Provide the [X, Y] coordinate of the cell's center where the given text is located.  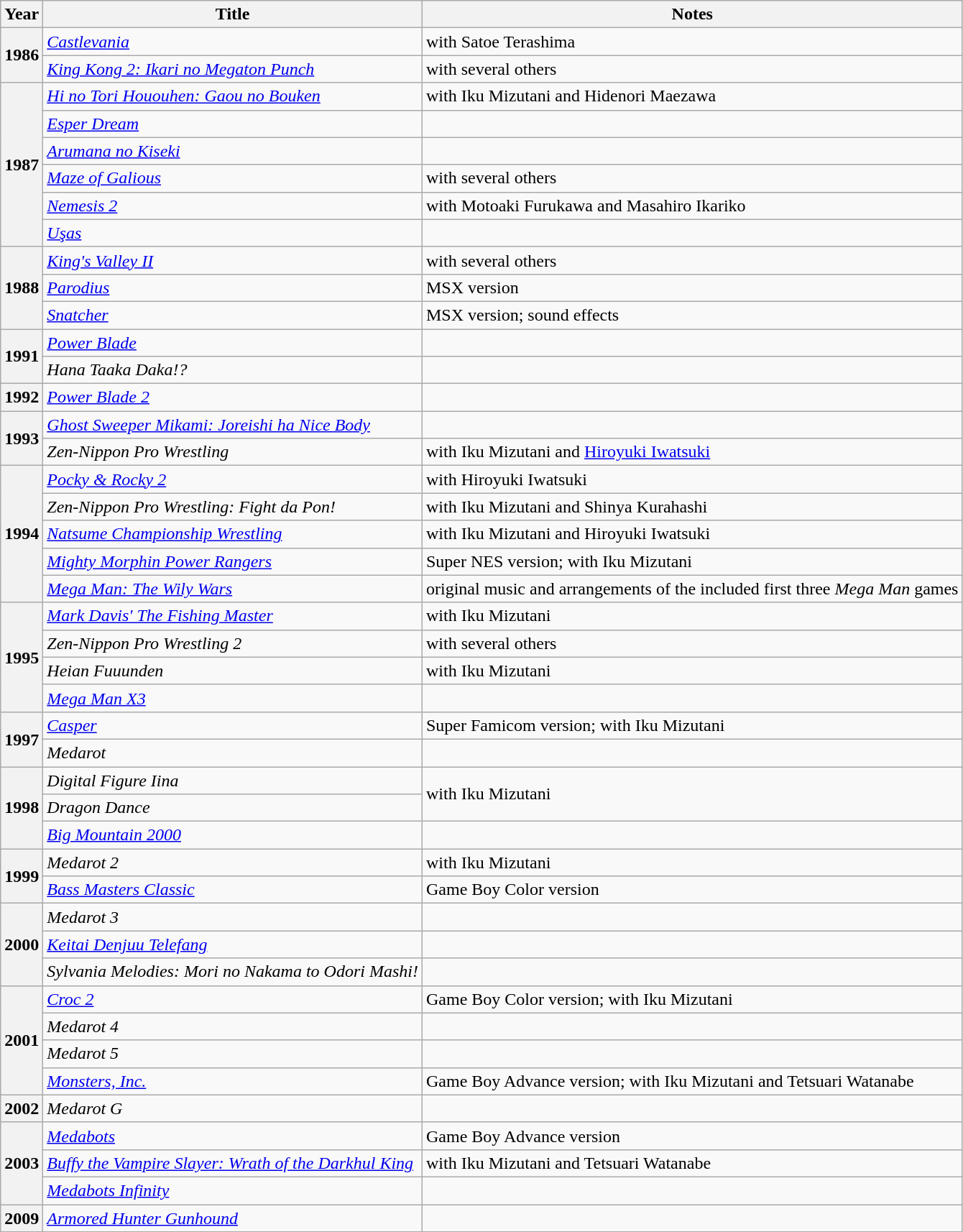
1997 [22, 739]
Uşas [233, 233]
Zen-Nippon Pro Wrestling 2 [233, 643]
Medabots Infinity [233, 1190]
Monsters, Inc. [233, 1081]
Hi no Tori Hououhen: Gaou no Bouken [233, 96]
Pocky & Rocky 2 [233, 479]
Medarot 3 [233, 917]
Game Boy Color version; with Iku Mizutani [692, 999]
Ghost Sweeper Mikami: Joreishi ha Nice Body [233, 425]
Medarot 2 [233, 863]
2009 [22, 1218]
2003 [22, 1163]
1986 [22, 55]
Game Boy Advance version [692, 1136]
1999 [22, 876]
Heian Fuuunden [233, 671]
Maze of Galious [233, 178]
Bass Masters Classic [233, 890]
original music and arrangements of the included first three Mega Man games [692, 589]
King Kong 2: Ikari no Megaton Punch [233, 69]
Dragon Dance [233, 808]
Year [22, 14]
Hana Taaka Daka!? [233, 370]
Buffy the Vampire Slayer: Wrath of the Darkhul King [233, 1163]
with Iku Mizutani and Shinya Kurahashi [692, 507]
Mark Davis' The Fishing Master [233, 616]
Casper [233, 725]
Natsume Championship Wrestling [233, 534]
Arumana no Kiseki [233, 151]
Zen-Nippon Pro Wrestling [233, 452]
Game Boy Color version [692, 890]
1998 [22, 807]
with Motoaki Furukawa and Masahiro Ikariko [692, 206]
Zen-Nippon Pro Wrestling: Fight da Pon! [233, 507]
Parodius [233, 288]
1992 [22, 397]
Keitai Denjuu Telefang [233, 944]
Super NES version; with Iku Mizutani [692, 561]
1995 [22, 657]
Medarot 5 [233, 1054]
with Iku Mizutani and Hidenori Maezawa [692, 96]
Castlevania [233, 42]
1991 [22, 357]
1988 [22, 288]
with Iku Mizutani and Tetsuari Watanabe [692, 1163]
Medarot [233, 753]
1993 [22, 438]
Sylvania Melodies: Mori no Nakama to Odori Mashi! [233, 972]
Mighty Morphin Power Rangers [233, 561]
Nemesis 2 [233, 206]
Medarot G [233, 1108]
Digital Figure Iina [233, 780]
Medarot 4 [233, 1026]
1987 [22, 165]
Notes [692, 14]
Snatcher [233, 315]
with Satoe Terashima [692, 42]
MSX version; sound effects [692, 315]
Super Famicom version; with Iku Mizutani [692, 725]
with Hiroyuki Iwatsuki [692, 479]
2002 [22, 1108]
2000 [22, 944]
Esper Dream [233, 124]
2001 [22, 1040]
Mega Man: The Wily Wars [233, 589]
Croc 2 [233, 999]
Armored Hunter Gunhound [233, 1218]
MSX version [692, 288]
Mega Man X3 [233, 698]
Medabots [233, 1136]
Game Boy Advance version; with Iku Mizutani and Tetsuari Watanabe [692, 1081]
Big Mountain 2000 [233, 835]
Title [233, 14]
King's Valley II [233, 260]
Power Blade [233, 343]
1994 [22, 534]
Power Blade 2 [233, 397]
